For the text-containing cell, return its midpoint in (x, y) coordinate format. 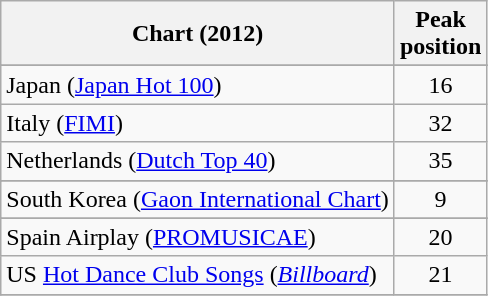
Spain Airplay (PROMUSICAE) (198, 237)
Italy (FIMI) (198, 123)
35 (440, 161)
21 (440, 275)
9 (440, 199)
32 (440, 123)
US Hot Dance Club Songs (Billboard) (198, 275)
South Korea (Gaon International Chart) (198, 199)
Peakposition (440, 34)
Japan (Japan Hot 100) (198, 85)
16 (440, 85)
Netherlands (Dutch Top 40) (198, 161)
Chart (2012) (198, 34)
20 (440, 237)
